From the cell containing the given text, extract its center point as (x, y) coordinate. 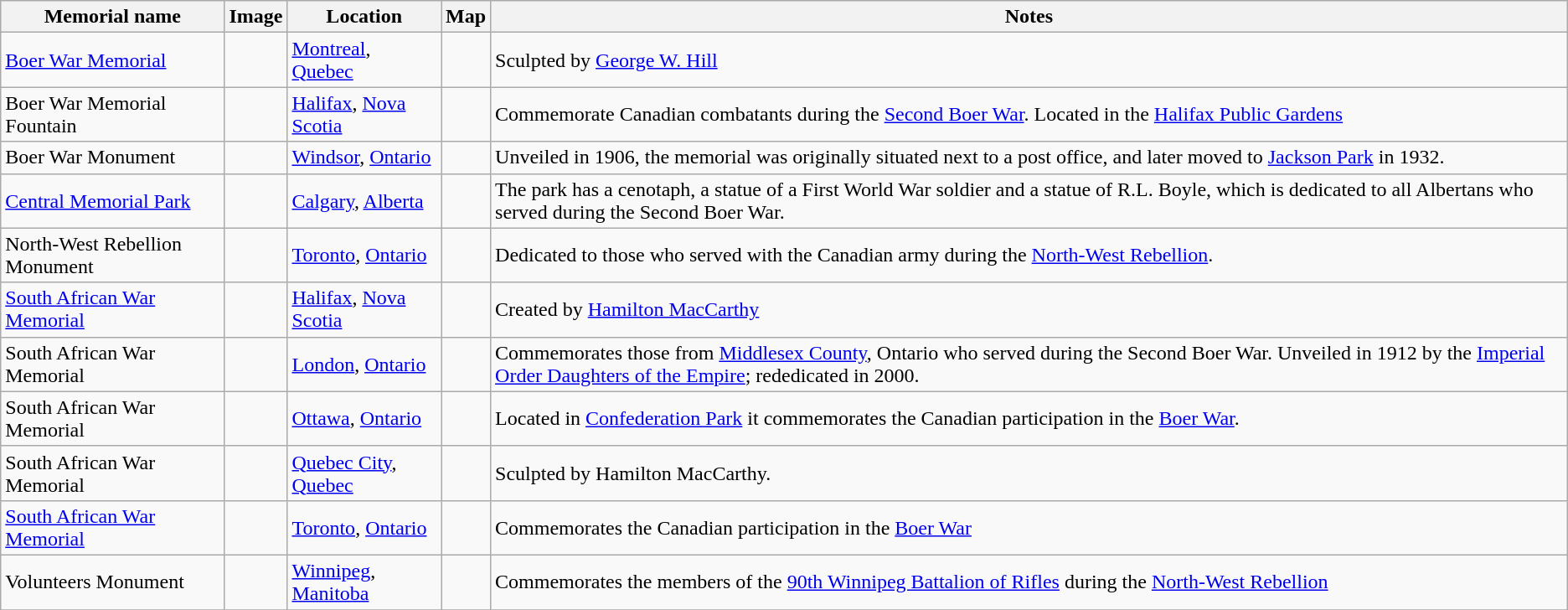
North-West Rebellion Monument (112, 255)
Image (256, 17)
Created by Hamilton MacCarthy (1029, 310)
Map (466, 17)
Sculpted by Hamilton MacCarthy. (1029, 473)
Commemorate Canadian combatants during the Second Boer War. Located in the Halifax Public Gardens (1029, 114)
Boer War Memorial (112, 60)
London, Ontario (364, 364)
Boer War Memorial Fountain (112, 114)
Commemorates the Canadian participation in the Boer War (1029, 528)
Dedicated to those who served with the Canadian army during the North-West Rebellion. (1029, 255)
Memorial name (112, 17)
Boer War Monument (112, 158)
Windsor, Ontario (364, 158)
Unveiled in 1906, the memorial was originally situated next to a post office, and later moved to Jackson Park in 1932. (1029, 158)
Calgary, Alberta (364, 201)
Central Memorial Park (112, 201)
Commemorates the members of the 90th Winnipeg Battalion of Rifles during the North-West Rebellion (1029, 582)
Notes (1029, 17)
Volunteers Monument (112, 582)
Winnipeg, Manitoba (364, 582)
Quebec City, Quebec (364, 473)
Location (364, 17)
Sculpted by George W. Hill (1029, 60)
Montreal, Quebec (364, 60)
Located in Confederation Park it commemorates the Canadian participation in the Boer War. (1029, 419)
Ottawa, Ontario (364, 419)
